Provide the (x, y) coordinate of the cell's center where the given text is located.  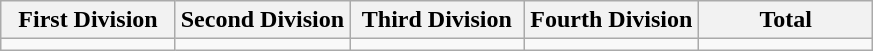
Total (786, 20)
Third Division (437, 20)
Second Division (262, 20)
First Division (88, 20)
Fourth Division (611, 20)
